From the cell containing the given text, extract its center point as (x, y) coordinate. 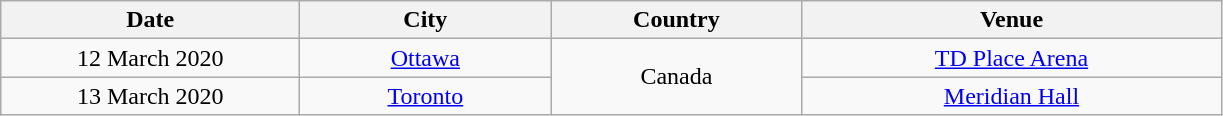
Country (676, 20)
Canada (676, 77)
Date (150, 20)
12 March 2020 (150, 58)
TD Place Arena (1012, 58)
13 March 2020 (150, 96)
Ottawa (426, 58)
Toronto (426, 96)
Venue (1012, 20)
Meridian Hall (1012, 96)
City (426, 20)
